Locate the cell with the specified text and output its [X, Y] center coordinate. 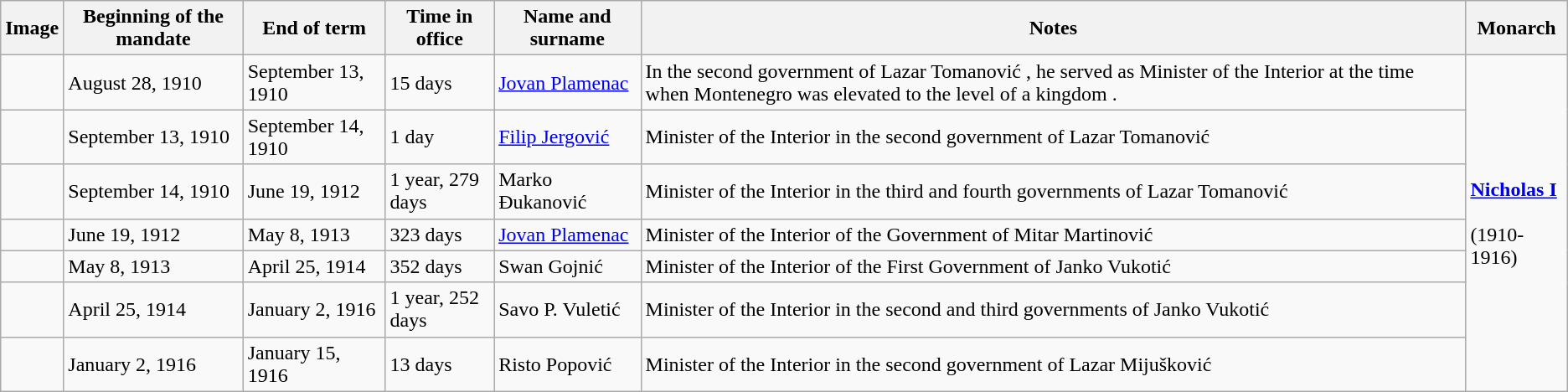
End of term [314, 28]
352 days [440, 266]
Notes [1054, 28]
January 15, 1916 [314, 364]
1 day [440, 137]
Time in office [440, 28]
Marko Đukanović [568, 191]
13 days [440, 364]
Minister of the Interior of the First Government of Janko Vukotić [1054, 266]
Filip Jergović [568, 137]
15 days [440, 82]
August 28, 1910 [153, 82]
Nicholas I(1910-1916) [1516, 223]
Minister of the Interior in the third and fourth governments of Lazar Tomanović [1054, 191]
Savo P. Vuletić [568, 310]
Minister of the Interior in the second and third governments of Janko Vukotić [1054, 310]
Monarch [1516, 28]
Beginning of the mandate [153, 28]
Minister of the Interior of the Government of Mitar Martinović [1054, 235]
Minister of the Interior in the second government of Lazar Tomanović [1054, 137]
1 year, 279 days [440, 191]
Minister of the Interior in the second government of Lazar Mijušković [1054, 364]
323 days [440, 235]
Swan Gojnić [568, 266]
Risto Popović [568, 364]
1 year, 252 days [440, 310]
Image [32, 28]
Name and surname [568, 28]
